Search for the cell housing the specified text and yield its (X, Y) center coordinate. 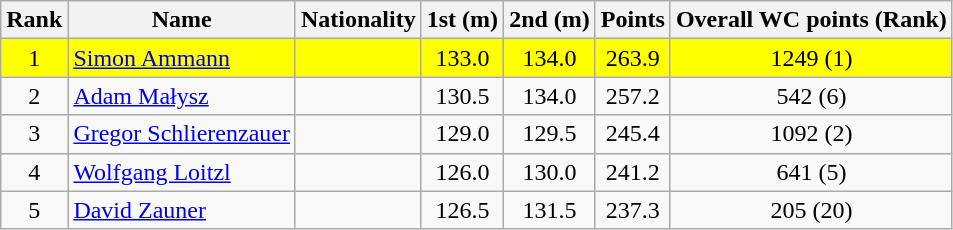
129.0 (462, 134)
Rank (34, 20)
131.5 (550, 210)
130.5 (462, 96)
Nationality (358, 20)
241.2 (632, 172)
641 (5) (811, 172)
3 (34, 134)
Gregor Schlierenzauer (182, 134)
Points (632, 20)
1249 (1) (811, 58)
2nd (m) (550, 20)
237.3 (632, 210)
2 (34, 96)
542 (6) (811, 96)
263.9 (632, 58)
126.0 (462, 172)
Name (182, 20)
129.5 (550, 134)
Simon Ammann (182, 58)
257.2 (632, 96)
205 (20) (811, 210)
Adam Małysz (182, 96)
133.0 (462, 58)
1092 (2) (811, 134)
1st (m) (462, 20)
Overall WC points (Rank) (811, 20)
4 (34, 172)
126.5 (462, 210)
Wolfgang Loitzl (182, 172)
245.4 (632, 134)
David Zauner (182, 210)
130.0 (550, 172)
1 (34, 58)
5 (34, 210)
